From the cell containing the given text, extract its center point as [x, y] coordinate. 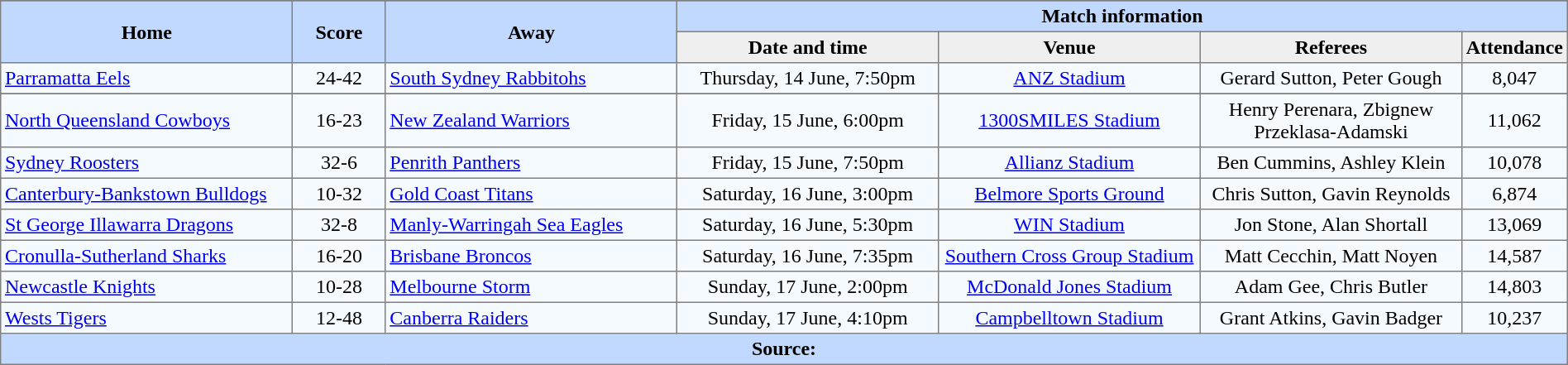
North Queensland Cowboys [147, 120]
ANZ Stadium [1070, 79]
16-23 [339, 120]
Ben Cummins, Ashley Klein [1331, 163]
St George Illawarra Dragons [147, 225]
Sunday, 17 June, 4:10pm [808, 318]
Campbelltown Stadium [1070, 318]
16-20 [339, 256]
24-42 [339, 79]
Cronulla-Sutherland Sharks [147, 256]
Away [531, 31]
Gold Coast Titans [531, 194]
Date and time [808, 47]
Southern Cross Group Stadium [1070, 256]
10,078 [1514, 163]
Manly-Warringah Sea Eagles [531, 225]
32-6 [339, 163]
Match information [1122, 17]
8,047 [1514, 79]
11,062 [1514, 120]
Score [339, 31]
13,069 [1514, 225]
Attendance [1514, 47]
Belmore Sports Ground [1070, 194]
Canberra Raiders [531, 318]
Sydney Roosters [147, 163]
Adam Gee, Chris Butler [1331, 287]
12-48 [339, 318]
Parramatta Eels [147, 79]
Henry Perenara, Zbignew Przeklasa-Adamski [1331, 120]
Venue [1070, 47]
Saturday, 16 June, 5:30pm [808, 225]
Home [147, 31]
McDonald Jones Stadium [1070, 287]
Allianz Stadium [1070, 163]
Referees [1331, 47]
Friday, 15 June, 6:00pm [808, 120]
Newcastle Knights [147, 287]
Gerard Sutton, Peter Gough [1331, 79]
Grant Atkins, Gavin Badger [1331, 318]
10-32 [339, 194]
Saturday, 16 June, 3:00pm [808, 194]
32-8 [339, 225]
Melbourne Storm [531, 287]
Source: [784, 349]
Sunday, 17 June, 2:00pm [808, 287]
10-28 [339, 287]
Saturday, 16 June, 7:35pm [808, 256]
14,803 [1514, 287]
Thursday, 14 June, 7:50pm [808, 79]
1300SMILES Stadium [1070, 120]
14,587 [1514, 256]
Friday, 15 June, 7:50pm [808, 163]
New Zealand Warriors [531, 120]
6,874 [1514, 194]
Penrith Panthers [531, 163]
South Sydney Rabbitohs [531, 79]
Chris Sutton, Gavin Reynolds [1331, 194]
Matt Cecchin, Matt Noyen [1331, 256]
Brisbane Broncos [531, 256]
WIN Stadium [1070, 225]
Canterbury-Bankstown Bulldogs [147, 194]
10,237 [1514, 318]
Jon Stone, Alan Shortall [1331, 225]
Wests Tigers [147, 318]
